Output the (X, Y) coordinate of the center of the cell containing the given text.  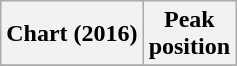
Peakposition (189, 34)
Chart (2016) (72, 34)
